Extract the [x, y] coordinate from the center of the cell holding the provided text.  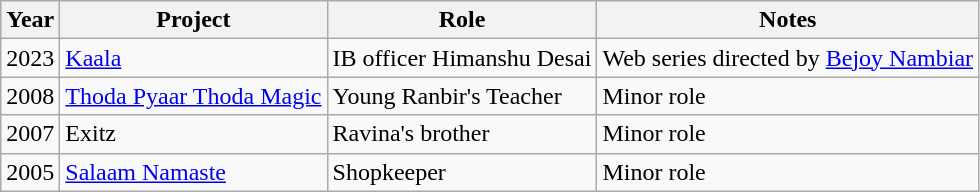
IB officer Himanshu Desai [462, 58]
Shopkeeper [462, 172]
Young Ranbir's Teacher [462, 96]
Web series directed by Bejoy Nambiar [788, 58]
Salaam Namaste [194, 172]
Exitz [194, 134]
Ravina's brother [462, 134]
2008 [30, 96]
Notes [788, 20]
2005 [30, 172]
Kaala [194, 58]
Project [194, 20]
Year [30, 20]
Role [462, 20]
2007 [30, 134]
2023 [30, 58]
Thoda Pyaar Thoda Magic [194, 96]
